For the text-containing cell, return its midpoint in [x, y] coordinate format. 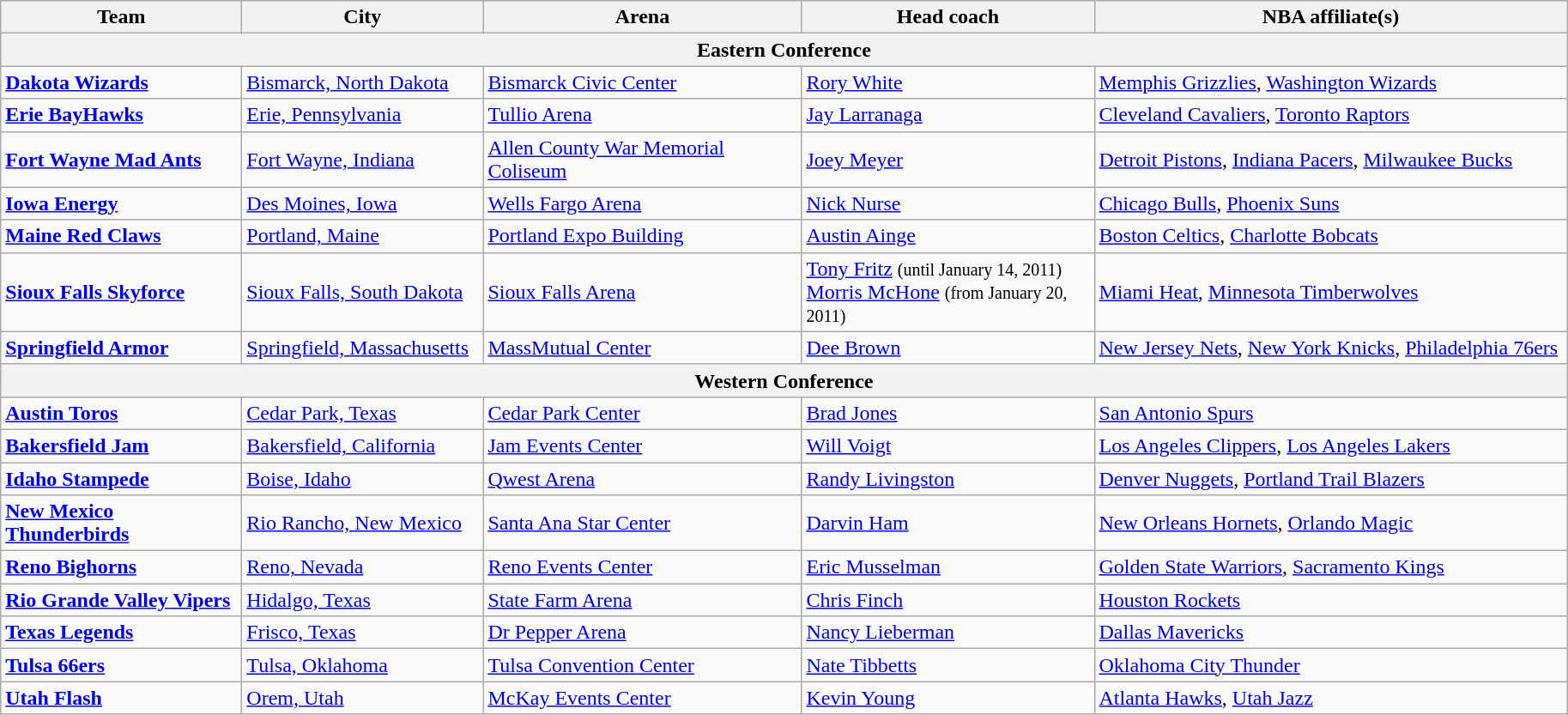
Maine Red Claws [122, 236]
Orem, Utah [362, 698]
Iowa Energy [122, 203]
Reno Bighorns [122, 567]
Texas Legends [122, 633]
Chicago Bulls, Phoenix Suns [1330, 203]
Tullio Arena [642, 115]
City [362, 17]
Tulsa, Oklahoma [362, 665]
Utah Flash [122, 698]
Allen County War Memorial Coliseum [642, 160]
Atlanta Hawks, Utah Jazz [1330, 698]
Nate Tibbetts [947, 665]
Eastern Conference [784, 50]
Hidalgo, Texas [362, 600]
Bismarck, North Dakota [362, 82]
Nancy Lieberman [947, 633]
Tony Fritz (until January 14, 2011)Morris McHone (from January 20, 2011) [947, 292]
Springfield, Massachusetts [362, 348]
Dr Pepper Arena [642, 633]
Austin Toros [122, 413]
Head coach [947, 17]
MassMutual Center [642, 348]
Rory White [947, 82]
Team [122, 17]
Darvin Ham [947, 524]
Los Angeles Clippers, Los Angeles Lakers [1330, 445]
New Orleans Hornets, Orlando Magic [1330, 524]
Portland Expo Building [642, 236]
Boston Celtics, Charlotte Bobcats [1330, 236]
Sioux Falls Arena [642, 292]
Miami Heat, Minnesota Timberwolves [1330, 292]
Reno Events Center [642, 567]
Fort Wayne Mad Ants [122, 160]
Wells Fargo Arena [642, 203]
Bakersfield, California [362, 445]
Oklahoma City Thunder [1330, 665]
Frisco, Texas [362, 633]
Western Conference [784, 380]
Brad Jones [947, 413]
State Farm Arena [642, 600]
Cleveland Cavaliers, Toronto Raptors [1330, 115]
Memphis Grizzlies, Washington Wizards [1330, 82]
Randy Livingston [947, 478]
Des Moines, Iowa [362, 203]
NBA affiliate(s) [1330, 17]
Dakota Wizards [122, 82]
McKay Events Center [642, 698]
Joey Meyer [947, 160]
Dallas Mavericks [1330, 633]
New Jersey Nets, New York Knicks, Philadelphia 76ers [1330, 348]
Tulsa 66ers [122, 665]
Idaho Stampede [122, 478]
Golden State Warriors, Sacramento Kings [1330, 567]
Dee Brown [947, 348]
Cedar Park, Texas [362, 413]
Erie, Pennsylvania [362, 115]
Denver Nuggets, Portland Trail Blazers [1330, 478]
Detroit Pistons, Indiana Pacers, Milwaukee Bucks [1330, 160]
Will Voigt [947, 445]
Jam Events Center [642, 445]
Santa Ana Star Center [642, 524]
Fort Wayne, Indiana [362, 160]
Bakersfield Jam [122, 445]
Erie BayHawks [122, 115]
Bismarck Civic Center [642, 82]
Sioux Falls, South Dakota [362, 292]
Portland, Maine [362, 236]
Sioux Falls Skyforce [122, 292]
New Mexico Thunderbirds [122, 524]
Springfield Armor [122, 348]
Reno, Nevada [362, 567]
Rio Grande Valley Vipers [122, 600]
Arena [642, 17]
Eric Musselman [947, 567]
San Antonio Spurs [1330, 413]
Boise, Idaho [362, 478]
Jay Larranaga [947, 115]
Austin Ainge [947, 236]
Cedar Park Center [642, 413]
Nick Nurse [947, 203]
Qwest Arena [642, 478]
Tulsa Convention Center [642, 665]
Rio Rancho, New Mexico [362, 524]
Chris Finch [947, 600]
Houston Rockets [1330, 600]
Kevin Young [947, 698]
